Pinpoint the cell where the given text exists, returning its [X, Y] midpoint coordinate. 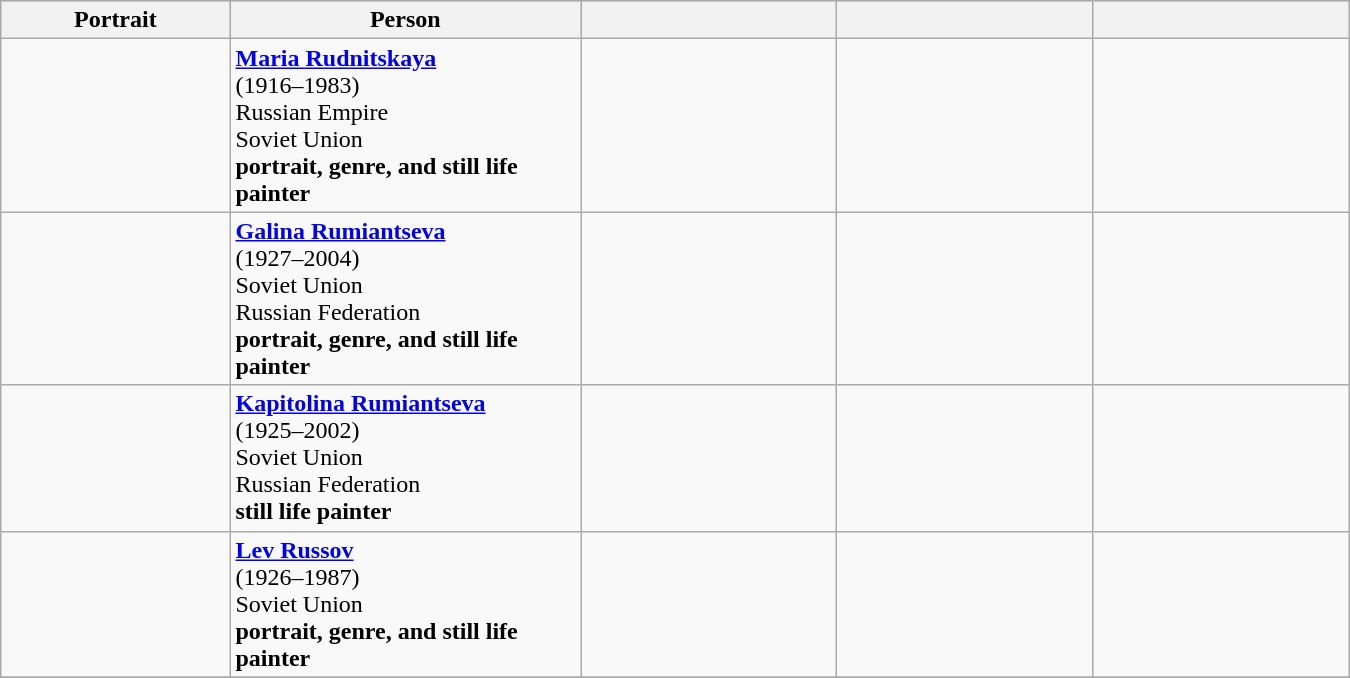
Lev Russov (1926–1987) Soviet Unionportrait, genre, and still life painter [406, 604]
Galina Rumiantseva (1927–2004)Soviet UnionRussian Federationportrait, genre, and still life painter [406, 298]
Person [406, 20]
Kapitolina Rumiantseva (1925–2002)Soviet UnionRussian Federationstill life painter [406, 458]
Maria Rudnitskaya (1916–1983)Russian EmpireSoviet Unionportrait, genre, and still life painter [406, 126]
Portrait [116, 20]
